From the cell containing the given text, extract its center point as (X, Y) coordinate. 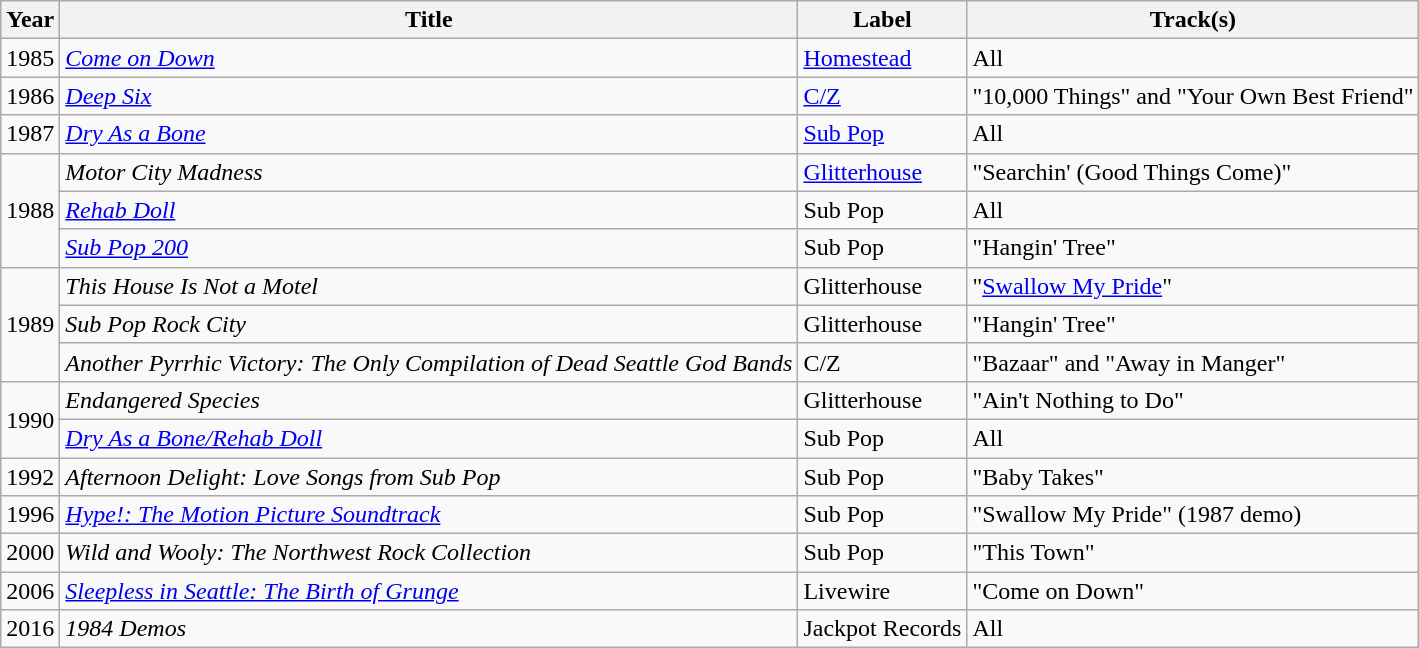
Deep Six (429, 96)
1989 (30, 324)
"Baby Takes" (1193, 477)
1988 (30, 210)
2006 (30, 591)
"10,000 Things" and "Your Own Best Friend" (1193, 96)
Jackpot Records (882, 629)
2000 (30, 553)
Label (882, 20)
This House Is Not a Motel (429, 286)
1990 (30, 419)
Year (30, 20)
Rehab Doll (429, 210)
Dry As a Bone (429, 134)
Hype!: The Motion Picture Soundtrack (429, 515)
"Ain't Nothing to Do" (1193, 400)
Afternoon Delight: Love Songs from Sub Pop (429, 477)
1996 (30, 515)
"Come on Down" (1193, 591)
Endangered Species (429, 400)
1985 (30, 58)
Motor City Madness (429, 172)
"Swallow My Pride" (1987 demo) (1193, 515)
Homestead (882, 58)
"This Town" (1193, 553)
Another Pyrrhic Victory: The Only Compilation of Dead Seattle God Bands (429, 362)
Come on Down (429, 58)
Wild and Wooly: The Northwest Rock Collection (429, 553)
1987 (30, 134)
1992 (30, 477)
"Bazaar" and "Away in Manger" (1193, 362)
"Swallow My Pride" (1193, 286)
1984 Demos (429, 629)
Track(s) (1193, 20)
1986 (30, 96)
Sleepless in Seattle: The Birth of Grunge (429, 591)
Dry As a Bone/Rehab Doll (429, 438)
2016 (30, 629)
Sub Pop Rock City (429, 324)
Sub Pop 200 (429, 248)
"Searchin' (Good Things Come)" (1193, 172)
Title (429, 20)
Livewire (882, 591)
